Capture the cell that displays the provided text and extract its [X, Y] central coordinate. 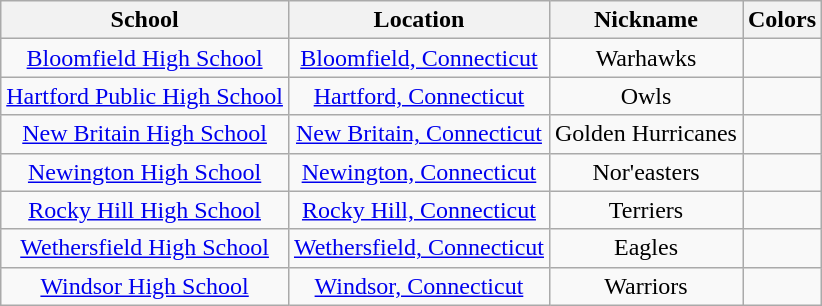
New Britain High School [145, 134]
Nickname [646, 20]
Rocky Hill, Connecticut [418, 210]
Rocky Hill High School [145, 210]
Bloomfield High School [145, 58]
Warriors [646, 286]
Newington, Connecticut [418, 172]
Bloomfield, Connecticut [418, 58]
Location [418, 20]
Wethersfield High School [145, 248]
Warhawks [646, 58]
Golden Hurricanes [646, 134]
Eagles [646, 248]
Terriers [646, 210]
Wethersfield, Connecticut [418, 248]
Windsor, Connecticut [418, 286]
Owls [646, 96]
Nor'easters [646, 172]
Hartford, Connecticut [418, 96]
Windsor High School [145, 286]
New Britain, Connecticut [418, 134]
Colors [782, 20]
Newington High School [145, 172]
Hartford Public High School [145, 96]
School [145, 20]
